Locate the cell with the specified text and output its (x, y) center coordinate. 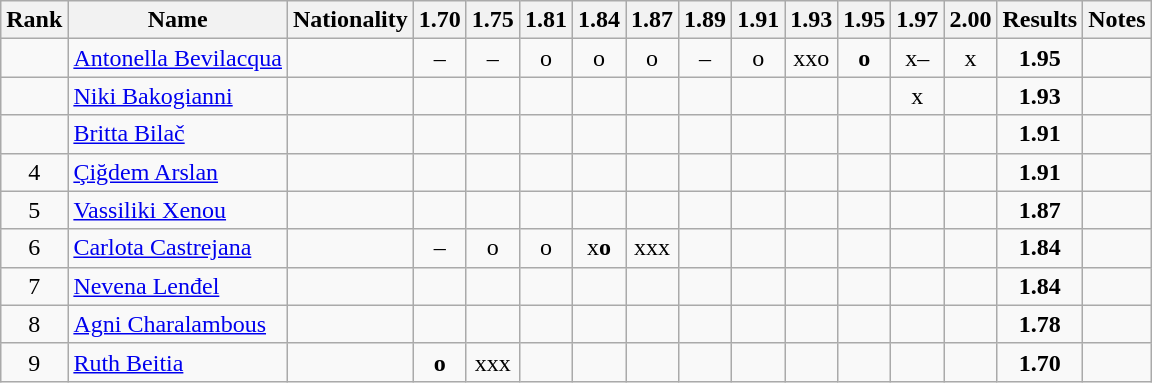
1.81 (546, 20)
x– (918, 58)
Ruth Beitia (178, 362)
Vassiliki Xenou (178, 210)
xxo (812, 58)
5 (34, 210)
1.89 (706, 20)
Nationality (351, 20)
7 (34, 286)
6 (34, 248)
Çiğdem Arslan (178, 172)
9 (34, 362)
4 (34, 172)
Results (1040, 20)
1.78 (1040, 324)
Britta Bilač (178, 134)
1.97 (918, 20)
Notes (1117, 20)
Antonella Bevilacqua (178, 58)
Carlota Castrejana (178, 248)
Agni Charalambous (178, 324)
Niki Bakogianni (178, 96)
8 (34, 324)
xo (598, 248)
Rank (34, 20)
Nevena Lenđel (178, 286)
Name (178, 20)
2.00 (970, 20)
1.75 (492, 20)
